Locate the cell with the specified text and output its [x, y] center coordinate. 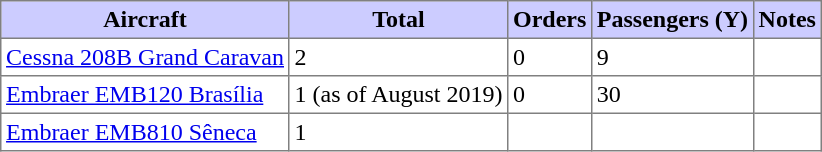
Cessna 208B Grand Caravan [145, 57]
Notes [787, 20]
Embraer EMB120 Brasília [145, 95]
Embraer EMB810 Sêneca [145, 132]
Orders [550, 20]
1 (as of August 2019) [398, 95]
Aircraft [145, 20]
30 [673, 95]
Passengers (Y) [673, 20]
2 [398, 57]
Total [398, 20]
1 [398, 132]
9 [673, 57]
